Determine the (x, y) coordinate at the center of the cell enclosing the given text.  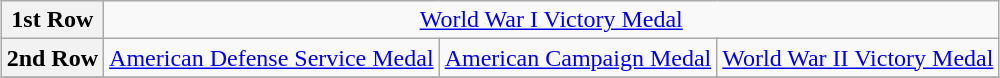
1st Row (52, 20)
World War II Victory Medal (858, 58)
World War I Victory Medal (552, 20)
2nd Row (52, 58)
American Campaign Medal (578, 58)
American Defense Service Medal (272, 58)
